Return (X, Y) of the center of cell containing provided text 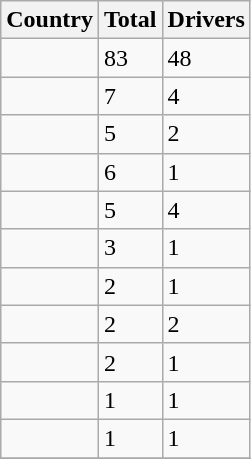
3 (130, 248)
7 (130, 96)
6 (130, 172)
Country (50, 20)
Drivers (206, 20)
Total (130, 20)
83 (130, 58)
48 (206, 58)
